Pinpoint the cell where the given text exists, returning its (X, Y) midpoint coordinate. 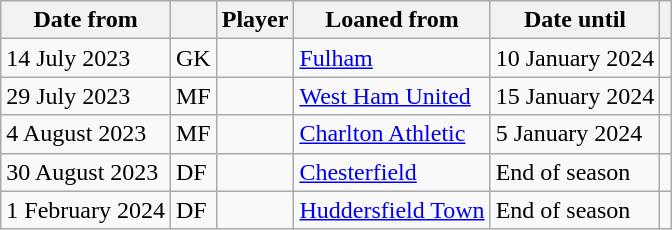
Date until (575, 20)
Chesterfield (392, 172)
1 February 2024 (86, 210)
Player (255, 20)
4 August 2023 (86, 134)
29 July 2023 (86, 96)
West Ham United (392, 96)
GK (193, 58)
5 January 2024 (575, 134)
Huddersfield Town (392, 210)
Loaned from (392, 20)
30 August 2023 (86, 172)
10 January 2024 (575, 58)
15 January 2024 (575, 96)
Fulham (392, 58)
14 July 2023 (86, 58)
Charlton Athletic (392, 134)
Date from (86, 20)
